Scan for the cell matching the given text and deliver its (x, y) coordinate at center. 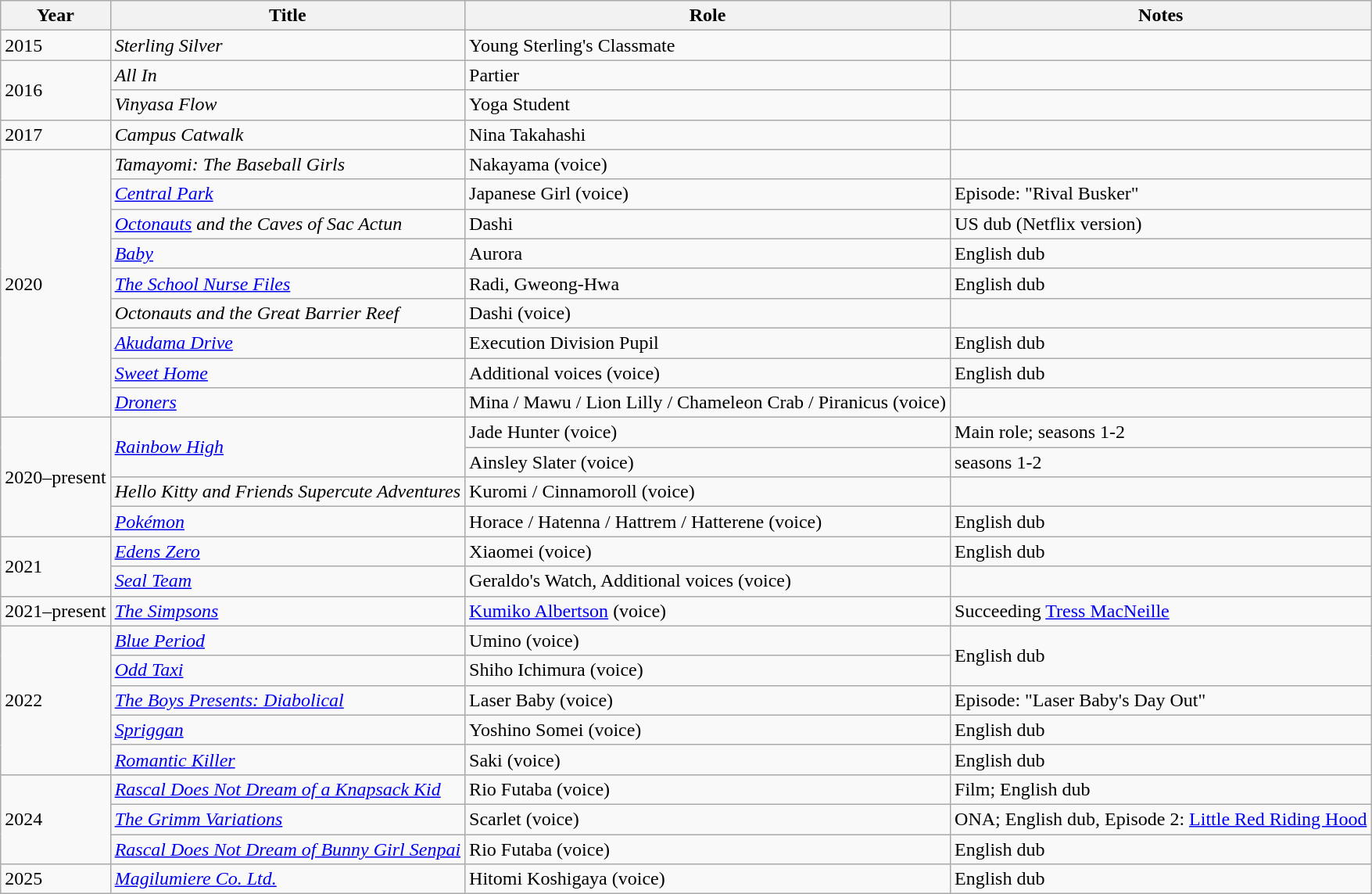
Notes (1161, 16)
Vinyasa Flow (288, 105)
Akudama Drive (288, 343)
2016 (56, 90)
Sterling Silver (288, 45)
Central Park (288, 194)
2021 (56, 566)
2022 (56, 700)
Saki (voice) (708, 759)
Role (708, 16)
Radi, Gweong-Hwa (708, 283)
Campus Catwalk (288, 135)
Ainsley Slater (voice) (708, 462)
Japanese Girl (voice) (708, 194)
Rainbow High (288, 447)
Pokémon (288, 522)
Laser Baby (voice) (708, 700)
Dashi (708, 224)
Edens Zero (288, 551)
Scarlet (voice) (708, 819)
Film; English dub (1161, 789)
Magilumiere Co. Ltd. (288, 879)
Execution Division Pupil (708, 343)
US dub (Netflix version) (1161, 224)
Aurora (708, 253)
Nina Takahashi (708, 135)
2020–present (56, 477)
The Simpsons (288, 611)
Seal Team (288, 581)
Episode: "Rival Busker" (1161, 194)
Dashi (voice) (708, 313)
Umino (voice) (708, 641)
All In (288, 75)
Year (56, 16)
Young Sterling's Classmate (708, 45)
Shiho Ichimura (voice) (708, 670)
Odd Taxi (288, 670)
Baby (288, 253)
Hitomi Koshigaya (voice) (708, 879)
2015 (56, 45)
Rascal Does Not Dream of Bunny Girl Senpai (288, 849)
Horace / Hatenna / Hattrem / Hatterene (voice) (708, 522)
Xiaomei (voice) (708, 551)
The Grimm Variations (288, 819)
Partier (708, 75)
2021–present (56, 611)
Yoga Student (708, 105)
Droners (288, 403)
Tamayomi: The Baseball Girls (288, 164)
Succeeding Tress MacNeille (1161, 611)
The Boys Presents: Diabolical (288, 700)
Sweet Home (288, 373)
Title (288, 16)
Romantic Killer (288, 759)
Octonauts and the Caves of Sac Actun (288, 224)
2025 (56, 879)
Episode: "Laser Baby's Day Out" (1161, 700)
Rascal Does Not Dream of a Knapsack Kid (288, 789)
Spriggan (288, 730)
Blue Period (288, 641)
The School Nurse Files (288, 283)
Jade Hunter (voice) (708, 433)
ONA; English dub, Episode 2: Little Red Riding Hood (1161, 819)
seasons 1-2 (1161, 462)
Kuromi / Cinnamoroll (voice) (708, 492)
Yoshino Somei (voice) (708, 730)
Octonauts and the Great Barrier Reef (288, 313)
Hello Kitty and Friends Supercute Adventures (288, 492)
Nakayama (voice) (708, 164)
Additional voices (voice) (708, 373)
Mina / Mawu / Lion Lilly / Chameleon Crab / Piranicus (voice) (708, 403)
Main role; seasons 1-2 (1161, 433)
2024 (56, 819)
2020 (56, 283)
Geraldo's Watch, Additional voices (voice) (708, 581)
Kumiko Albertson (voice) (708, 611)
2017 (56, 135)
